Search for the cell housing the specified text and yield its (X, Y) center coordinate. 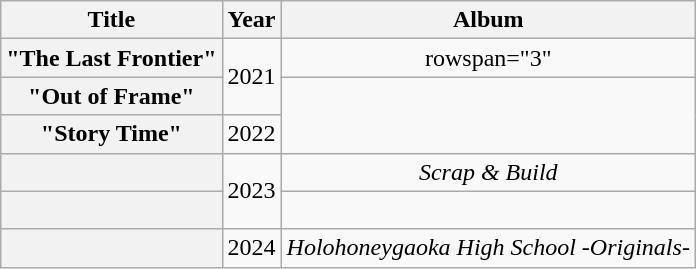
"Story Time" (112, 134)
2024 (252, 248)
Holohoneygaoka High School -Originals- (488, 248)
Album (488, 20)
Title (112, 20)
2023 (252, 191)
2022 (252, 134)
Scrap & Build (488, 172)
"The Last Frontier" (112, 58)
rowspan="3" (488, 58)
"Out of Frame" (112, 96)
Year (252, 20)
2021 (252, 77)
